Detect which cell encompasses the target text, then output its [x, y] center coordinate. 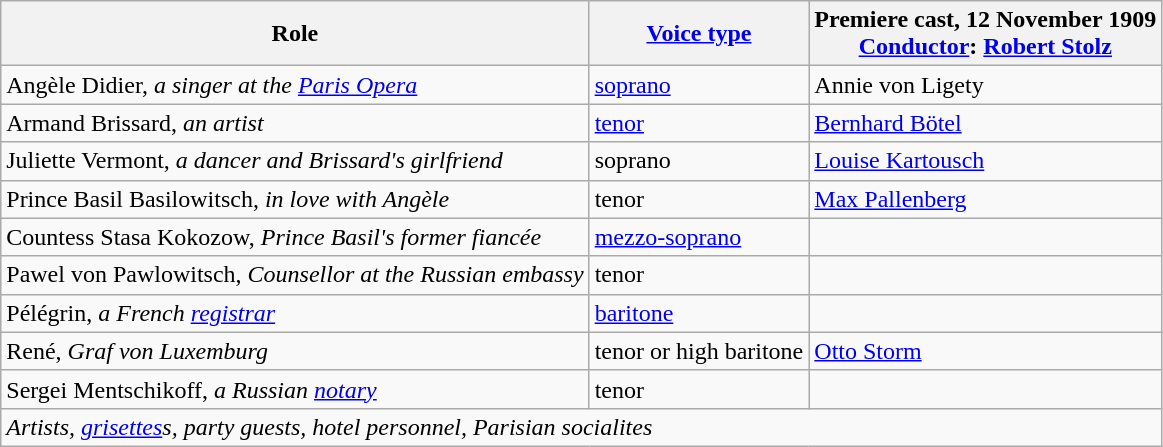
Sergei Mentschikoff, a Russian notary [295, 389]
Premiere cast, 12 November 1909Conductor: Robert Stolz [986, 34]
Juliette Vermont, a dancer and Brissard's girlfriend [295, 161]
mezzo-soprano [699, 237]
baritone [699, 313]
Role [295, 34]
Max Pallenberg [986, 199]
Artists, grisettess, party guests, hotel personnel, Parisian socialites [582, 427]
Voice type [699, 34]
Louise Kartousch [986, 161]
René, Graf von Luxemburg [295, 351]
Pélégrin, a French registrar [295, 313]
Angèle Didier, a singer at the Paris Opera [295, 85]
Armand Brissard, an artist [295, 123]
Prince Basil Basilowitsch, in love with Angèle [295, 199]
Pawel von Pawlowitsch, Counsellor at the Russian embassy [295, 275]
Annie von Ligety [986, 85]
tenor or high baritone [699, 351]
Otto Storm [986, 351]
Bernhard Bötel [986, 123]
Countess Stasa Kokozow, Prince Basil's former fiancée [295, 237]
